Return (x, y) of the center of cell containing provided text 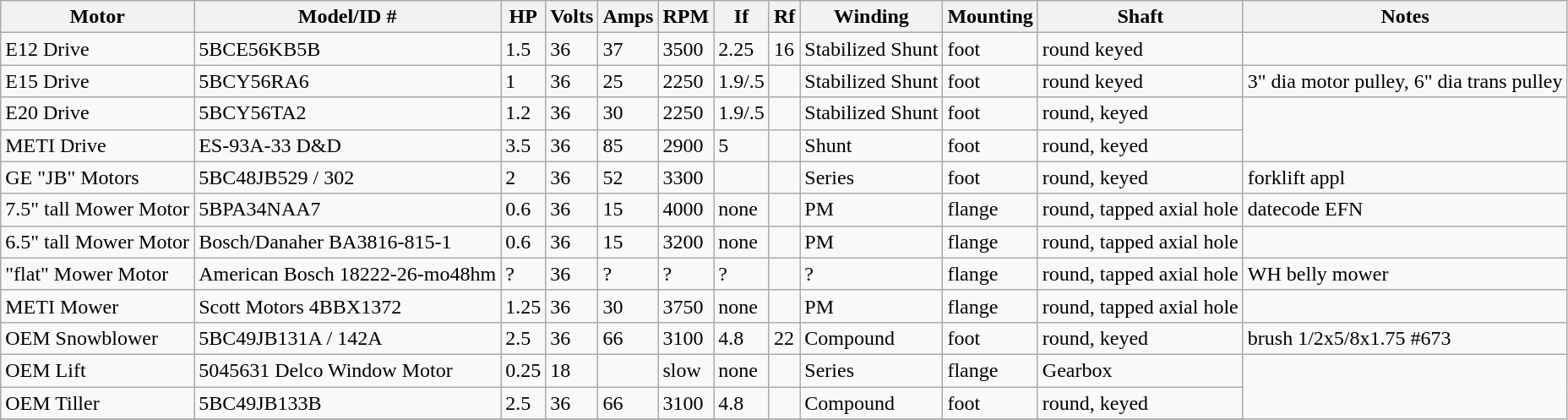
85 (629, 145)
5BC49JB133B (348, 403)
slow (686, 370)
Model/ID # (348, 17)
datecode EFN (1405, 210)
3.5 (524, 145)
5BPA34NAA7 (348, 210)
2 (524, 177)
3200 (686, 242)
16 (784, 49)
2.25 (742, 49)
E15 Drive (98, 81)
Winding (872, 17)
METI Drive (98, 145)
Volts (572, 17)
5045631 Delco Window Motor (348, 370)
5BCY56RA6 (348, 81)
22 (784, 338)
American Bosch 18222-26-mo48hm (348, 274)
5BC48JB529 / 302 (348, 177)
ES-93A-33 D&D (348, 145)
25 (629, 81)
OEM Snowblower (98, 338)
Bosch/Danaher BA3816-815-1 (348, 242)
3300 (686, 177)
HP (524, 17)
3" dia motor pulley, 6" dia trans pulley (1405, 81)
forklift appl (1405, 177)
Gearbox (1141, 370)
1.25 (524, 306)
Amps (629, 17)
Rf (784, 17)
METI Mower (98, 306)
1.2 (524, 113)
1.5 (524, 49)
WH belly mower (1405, 274)
Shaft (1141, 17)
If (742, 17)
E12 Drive (98, 49)
52 (629, 177)
OEM Lift (98, 370)
Notes (1405, 17)
4000 (686, 210)
Scott Motors 4BBX1372 (348, 306)
37 (629, 49)
7.5" tall Mower Motor (98, 210)
brush 1/2x5/8x1.75 #673 (1405, 338)
Shunt (872, 145)
Motor (98, 17)
RPM (686, 17)
5BCE56KB5B (348, 49)
OEM Tiller (98, 403)
5BCY56TA2 (348, 113)
18 (572, 370)
6.5" tall Mower Motor (98, 242)
E20 Drive (98, 113)
Mounting (990, 17)
0.25 (524, 370)
3750 (686, 306)
5 (742, 145)
3500 (686, 49)
5BC49JB131A / 142A (348, 338)
GE "JB" Motors (98, 177)
"flat" Mower Motor (98, 274)
2900 (686, 145)
1 (524, 81)
